Capture the cell that displays the provided text and extract its (x, y) central coordinate. 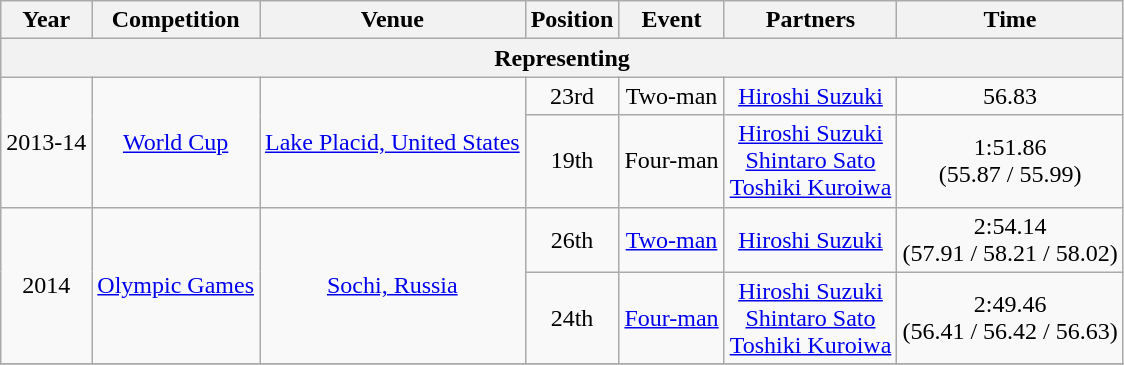
23rd (572, 96)
Lake Placid, United States (393, 142)
Year (46, 20)
Time (1010, 20)
Partners (810, 20)
2:49.46(56.41 / 56.42 / 56.63) (1010, 318)
World Cup (176, 142)
Representing (562, 58)
Venue (393, 20)
Position (572, 20)
2:54.14(57.91 / 58.21 / 58.02) (1010, 240)
2013-14 (46, 142)
Event (672, 20)
Sochi, Russia (393, 286)
24th (572, 318)
56.83 (1010, 96)
2014 (46, 286)
1:51.86(55.87 / 55.99) (1010, 161)
19th (572, 161)
26th (572, 240)
Olympic Games (176, 286)
Competition (176, 20)
